Capture the cell that displays the provided text and extract its (X, Y) central coordinate. 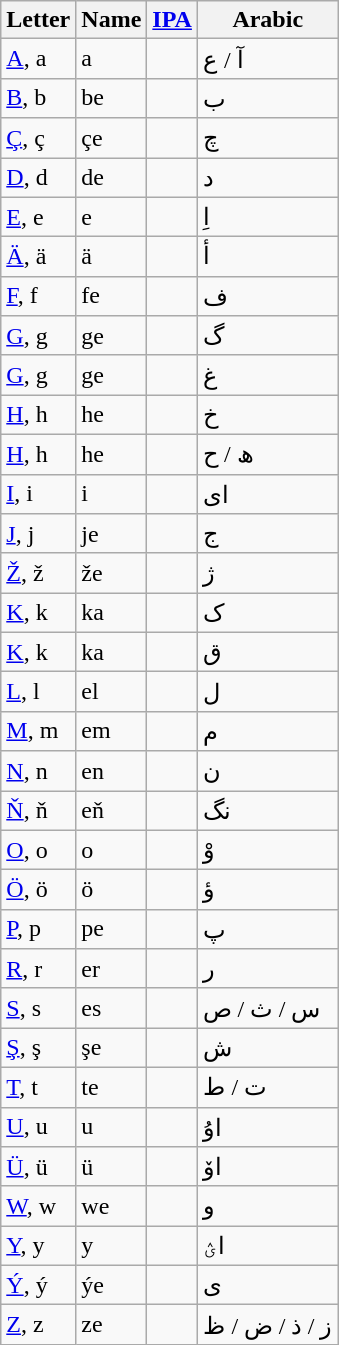
ژ (268, 573)
ö (112, 890)
je (112, 534)
ف (268, 296)
el (112, 692)
N, n (38, 771)
U, u (38, 1127)
O, o (38, 850)
ä (112, 257)
آ / ع (268, 59)
ؤ (268, 890)
ھ / ح (268, 454)
en (112, 771)
L, l (38, 692)
S, s (38, 1008)
ش (268, 1048)
T, t (38, 1087)
اِ (268, 217)
F, f (38, 296)
ک (268, 613)
em (112, 731)
Ö, ö (38, 890)
u (112, 1127)
أ (268, 257)
ze (112, 1325)
گ (268, 336)
fe (112, 296)
te (112, 1087)
y (112, 1246)
ق (268, 652)
وْ (268, 850)
D, d (38, 178)
Z, z (38, 1325)
E, e (38, 217)
نگ (268, 810)
pe (112, 929)
we (112, 1206)
ت / ط (268, 1087)
že (112, 573)
Letter (38, 20)
و (268, 1206)
چ (268, 138)
Arabic (268, 20)
س / ث / ص (268, 1008)
B, b (38, 98)
ب (268, 98)
es (112, 1008)
i (112, 494)
şe (112, 1048)
IPA (172, 20)
ای (268, 494)
a (112, 59)
ن (268, 771)
W, w (38, 1206)
R, r (38, 969)
Name (112, 20)
er (112, 969)
Y, y (38, 1246)
Ý, ý (38, 1285)
غ (268, 375)
Ü, ü (38, 1167)
م (268, 731)
ز / ذ / ض / ظ (268, 1325)
Ä, ä (38, 257)
ýe (112, 1285)
Ň, ň (38, 810)
ل (268, 692)
be (112, 98)
A, a (38, 59)
اۆ (268, 1167)
ج (268, 534)
ü (112, 1167)
خ (268, 415)
P, p (38, 929)
M, m (38, 731)
I, i (38, 494)
Ž, ž (38, 573)
eň (112, 810)
o (112, 850)
Ç, ç (38, 138)
د (268, 178)
çe (112, 138)
پ (268, 929)
Ş, ş (38, 1048)
ر (268, 969)
ی (268, 1285)
de (112, 178)
J, j (38, 534)
اۇ (268, 1127)
e (112, 217)
اؽ (268, 1246)
